Provide the (x, y) coordinate of the cell's center where the given text is located.  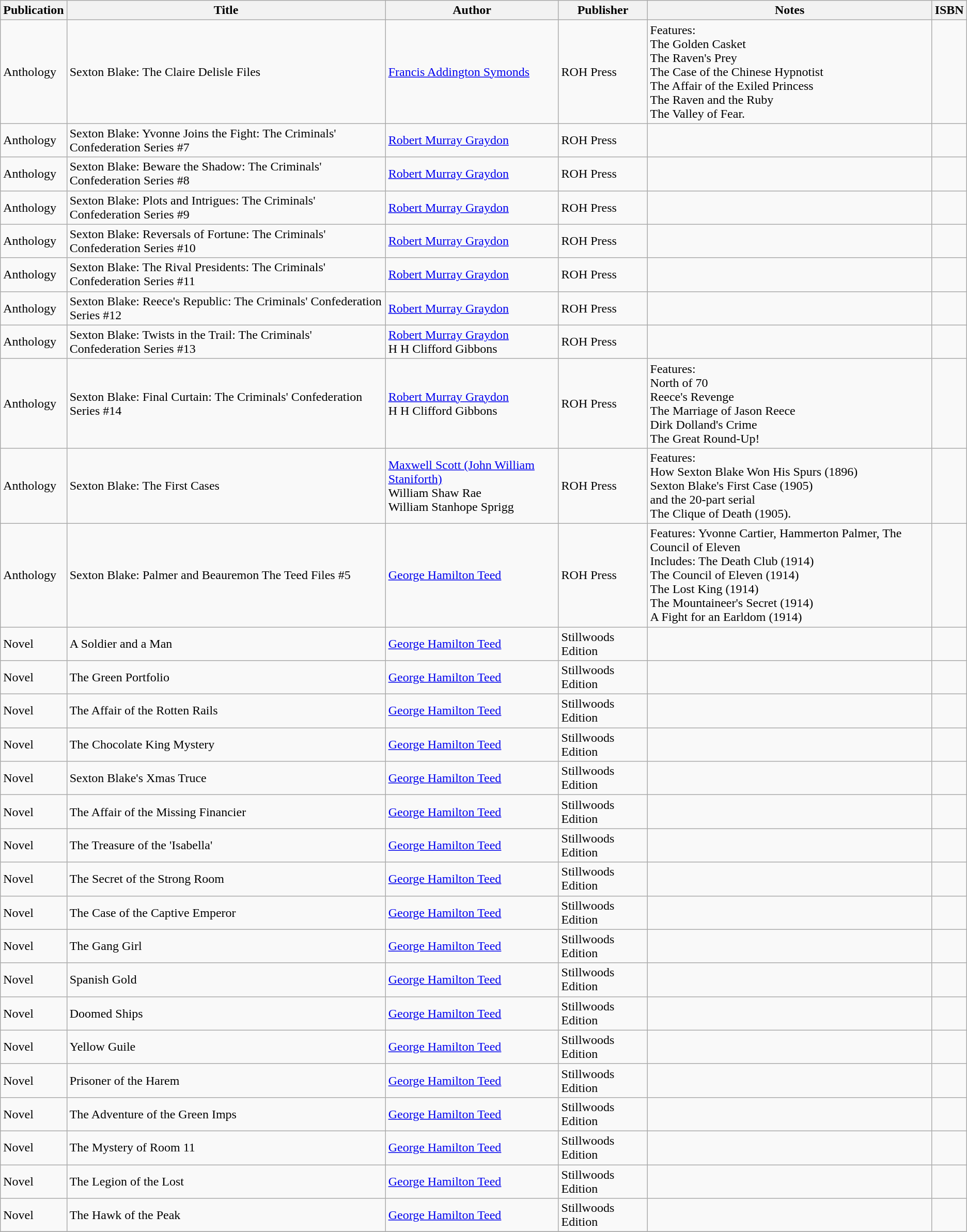
Sexton Blake: The First Cases (226, 486)
The Affair of the Rotten Rails (226, 711)
Sexton Blake: Plots and Intrigues: The Criminals' Confederation Series #9 (226, 208)
Sexton Blake: Palmer and Beauremon The Teed Files #5 (226, 575)
Sexton Blake's Xmas Truce (226, 778)
The Hawk of the Peak (226, 1215)
Features: How Sexton Blake Won His Spurs (1896) Sexton Blake's First Case (1905) and the 20-part serial The Clique of Death (1905). (789, 486)
Doomed Ships (226, 1013)
Notes (789, 10)
Maxwell Scott (John William Staniforth) William Shaw Rae William Stanhope Sprigg (472, 486)
Publication (34, 10)
Francis Addington Symonds (472, 72)
Title (226, 10)
Sexton Blake: Reversals of Fortune: The Criminals' Confederation Series #10 (226, 241)
Sexton Blake: Final Curtain: The Criminals' Confederation Series #14 (226, 403)
Spanish Gold (226, 979)
Author (472, 10)
The Case of the Captive Emperor (226, 912)
Sexton Blake: Beware the Shadow: The Criminals' Confederation Series #8 (226, 174)
ISBN (949, 10)
Features: North of 70 Reece's Revenge The Marriage of Jason Reece Dirk Dolland's Crime The Great Round-Up! (789, 403)
The Gang Girl (226, 946)
The Green Portfolio (226, 678)
Publisher (603, 10)
The Secret of the Strong Room (226, 879)
Sexton Blake: The Claire Delisle Files (226, 72)
Sexton Blake: The Rival Presidents: The Criminals' Confederation Series #11 (226, 275)
The Treasure of the 'Isabella' (226, 845)
The Chocolate King Mystery (226, 745)
The Legion of the Lost (226, 1181)
A Soldier and a Man (226, 644)
Sexton Blake: Twists in the Trail: The Criminals' Confederation Series #13 (226, 342)
Sexton Blake: Yvonne Joins the Fight: The Criminals' Confederation Series #7 (226, 141)
The Affair of the Missing Financier (226, 812)
The Adventure of the Green Imps (226, 1114)
The Mystery of Room 11 (226, 1148)
Sexton Blake: Reece's Republic: The Criminals' Confederation Series #12 (226, 308)
Prisoner of the Harem (226, 1081)
Yellow Guile (226, 1047)
